From the cell containing the given text, extract its center point as (X, Y) coordinate. 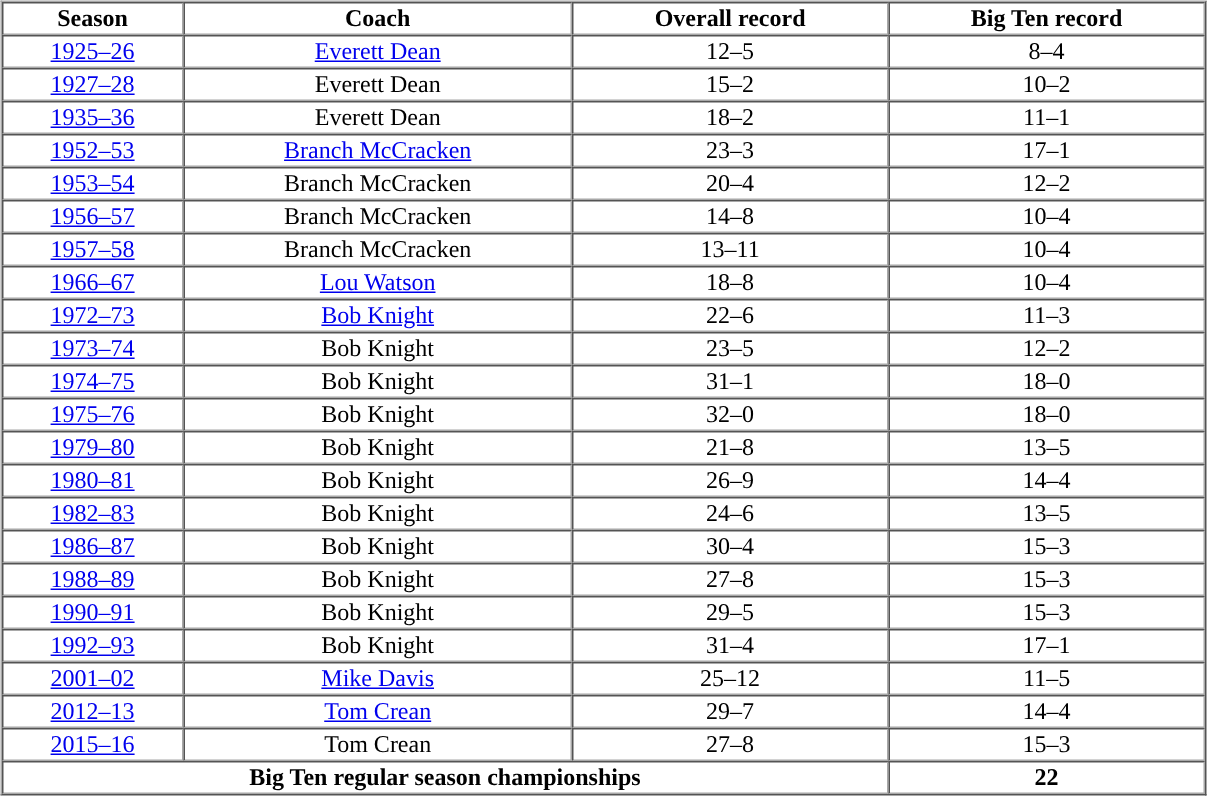
18–8 (730, 282)
21–8 (730, 448)
1988–89 (92, 580)
1935–36 (92, 118)
1956–57 (92, 216)
22–6 (730, 316)
1986–87 (92, 546)
8–4 (1046, 52)
1992–93 (92, 646)
32–0 (730, 414)
20–4 (730, 184)
30–4 (730, 546)
2015–16 (92, 744)
Lou Watson (378, 282)
1979–80 (92, 448)
31–4 (730, 646)
1973–74 (92, 348)
14–8 (730, 216)
Overall record (730, 18)
Big Ten record (1046, 18)
Coach (378, 18)
18–2 (730, 118)
10–2 (1046, 84)
29–7 (730, 712)
1925–26 (92, 52)
1957–58 (92, 250)
11–1 (1046, 118)
15–2 (730, 84)
31–1 (730, 382)
23–5 (730, 348)
1953–54 (92, 184)
1974–75 (92, 382)
1952–53 (92, 150)
11–5 (1046, 678)
Mike Davis (378, 678)
29–5 (730, 612)
11–3 (1046, 316)
1975–76 (92, 414)
12–5 (730, 52)
1927–28 (92, 84)
1982–83 (92, 514)
13–11 (730, 250)
Big Ten regular season championships (445, 778)
1980–81 (92, 480)
26–9 (730, 480)
25–12 (730, 678)
22 (1046, 778)
24–6 (730, 514)
Season (92, 18)
23–3 (730, 150)
1966–67 (92, 282)
2012–13 (92, 712)
1972–73 (92, 316)
2001–02 (92, 678)
1990–91 (92, 612)
